Detect which cell encompasses the target text, then output its [x, y] center coordinate. 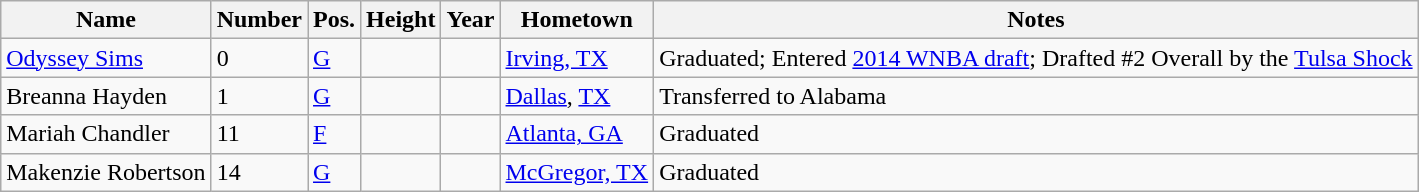
Height [401, 20]
Name [106, 20]
11 [259, 134]
Dallas, TX [577, 96]
0 [259, 58]
Breanna Hayden [106, 96]
14 [259, 172]
Atlanta, GA [577, 134]
Notes [1036, 20]
Makenzie Robertson [106, 172]
Pos. [334, 20]
Hometown [577, 20]
Irving, TX [577, 58]
F [334, 134]
Year [470, 20]
Odyssey Sims [106, 58]
McGregor, TX [577, 172]
Graduated; Entered 2014 WNBA draft; Drafted #2 Overall by the Tulsa Shock [1036, 58]
Mariah Chandler [106, 134]
Transferred to Alabama [1036, 96]
1 [259, 96]
Number [259, 20]
